Identify which cell holds the provided text, then report its [X, Y] central coordinate. 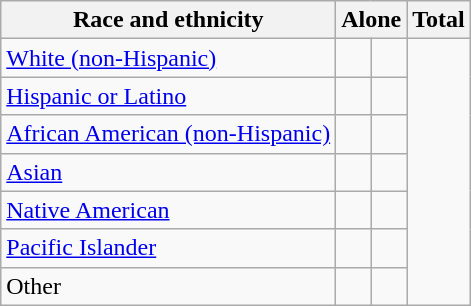
Race and ethnicity [168, 20]
Asian [168, 172]
Native American [168, 210]
Alone [372, 20]
Total [439, 20]
Hispanic or Latino [168, 96]
White (non-Hispanic) [168, 58]
Other [168, 286]
African American (non-Hispanic) [168, 134]
Pacific Islander [168, 248]
